Search for the cell housing the specified text and yield its [x, y] center coordinate. 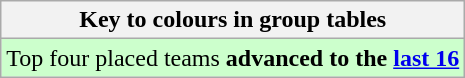
Key to colours in group tables [233, 20]
Top four placed teams advanced to the last 16 [233, 58]
